Pinpoint the cell where the given text exists, returning its (X, Y) midpoint coordinate. 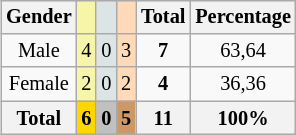
Female (38, 84)
6 (87, 118)
Male (38, 51)
36,36 (243, 84)
63,64 (243, 51)
Gender (38, 17)
5 (126, 118)
7 (163, 51)
3 (126, 51)
100% (243, 118)
Percentage (243, 17)
11 (163, 118)
